Pinpoint the cell where the given text exists, returning its [x, y] midpoint coordinate. 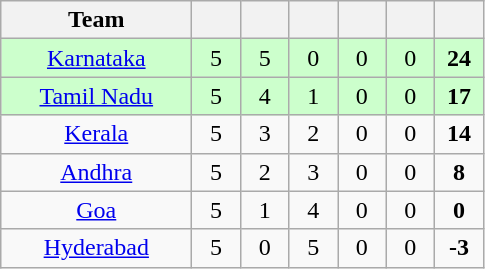
17 [460, 96]
Andhra [96, 172]
8 [460, 172]
14 [460, 134]
-3 [460, 248]
Hyderabad [96, 248]
Team [96, 20]
24 [460, 58]
Kerala [96, 134]
Goa [96, 210]
Tamil Nadu [96, 96]
Karnataka [96, 58]
